Return the [X, Y] coordinate for the center point of the cell that contains the specified text.  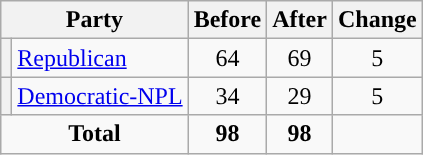
Change [377, 20]
Democratic-NPL [100, 96]
Total [94, 134]
After [300, 20]
29 [300, 96]
34 [228, 96]
69 [300, 58]
Party [94, 20]
Before [228, 20]
Republican [100, 58]
64 [228, 58]
